Determine the (X, Y) coordinate at the center of the cell enclosing the given text.  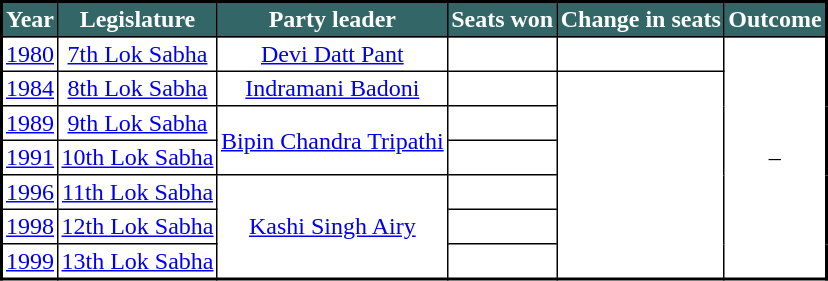
Seats won (502, 20)
– (775, 158)
1999 (30, 262)
Year (30, 20)
Legislature (138, 20)
12th Lok Sabha (138, 226)
Bipin Chandra Tripathi (332, 140)
Indramani Badoni (332, 88)
Outcome (775, 20)
1996 (30, 192)
9th Lok Sabha (138, 123)
1998 (30, 226)
Kashi Singh Airy (332, 227)
Change in seats (641, 20)
1991 (30, 157)
13th Lok Sabha (138, 262)
7th Lok Sabha (138, 54)
11th Lok Sabha (138, 192)
1989 (30, 123)
1980 (30, 54)
8th Lok Sabha (138, 88)
1984 (30, 88)
Devi Datt Pant (332, 54)
10th Lok Sabha (138, 157)
Party leader (332, 20)
